Determine the [x, y] coordinate at the center of the cell enclosing the given text.  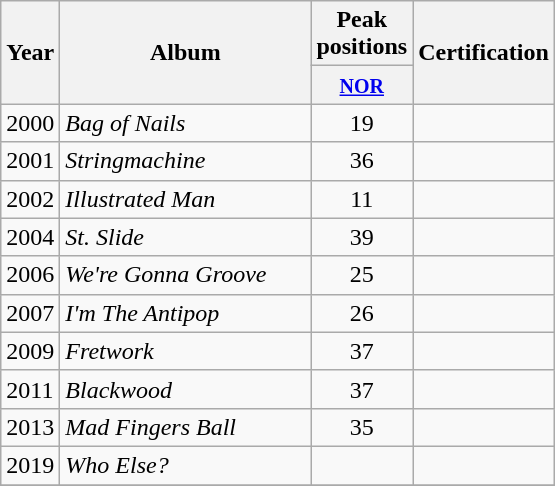
Year [30, 52]
St. Slide [186, 237]
36 [362, 161]
2019 [30, 465]
I'm The Antipop [186, 313]
Stringmachine [186, 161]
Certification [484, 52]
2011 [30, 389]
We're Gonna Groove [186, 275]
Fretwork [186, 351]
2007 [30, 313]
19 [362, 123]
Blackwood [186, 389]
Peak positions [362, 34]
25 [362, 275]
2004 [30, 237]
26 [362, 313]
2001 [30, 161]
39 [362, 237]
35 [362, 427]
2006 [30, 275]
Album [186, 52]
11 [362, 199]
2013 [30, 427]
2000 [30, 123]
Who Else? [186, 465]
2009 [30, 351]
Bag of Nails [186, 123]
Mad Fingers Ball [186, 427]
2002 [30, 199]
NOR [362, 85]
Illustrated Man [186, 199]
